Identify which cell holds the provided text, then report its (X, Y) central coordinate. 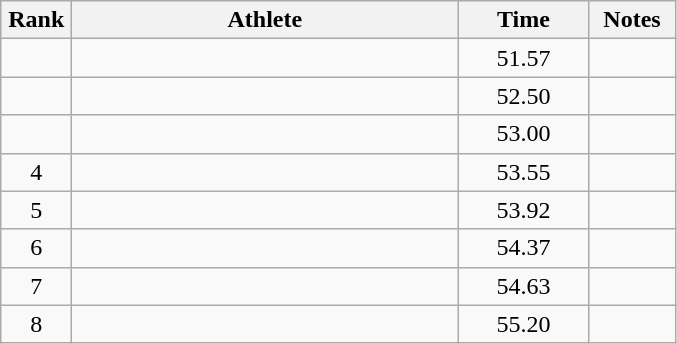
4 (36, 172)
Time (524, 20)
53.92 (524, 210)
52.50 (524, 96)
8 (36, 324)
Rank (36, 20)
7 (36, 286)
53.00 (524, 134)
55.20 (524, 324)
54.37 (524, 248)
6 (36, 248)
Notes (632, 20)
54.63 (524, 286)
53.55 (524, 172)
Athlete (265, 20)
5 (36, 210)
51.57 (524, 58)
